Detect which cell encompasses the target text, then output its [X, Y] center coordinate. 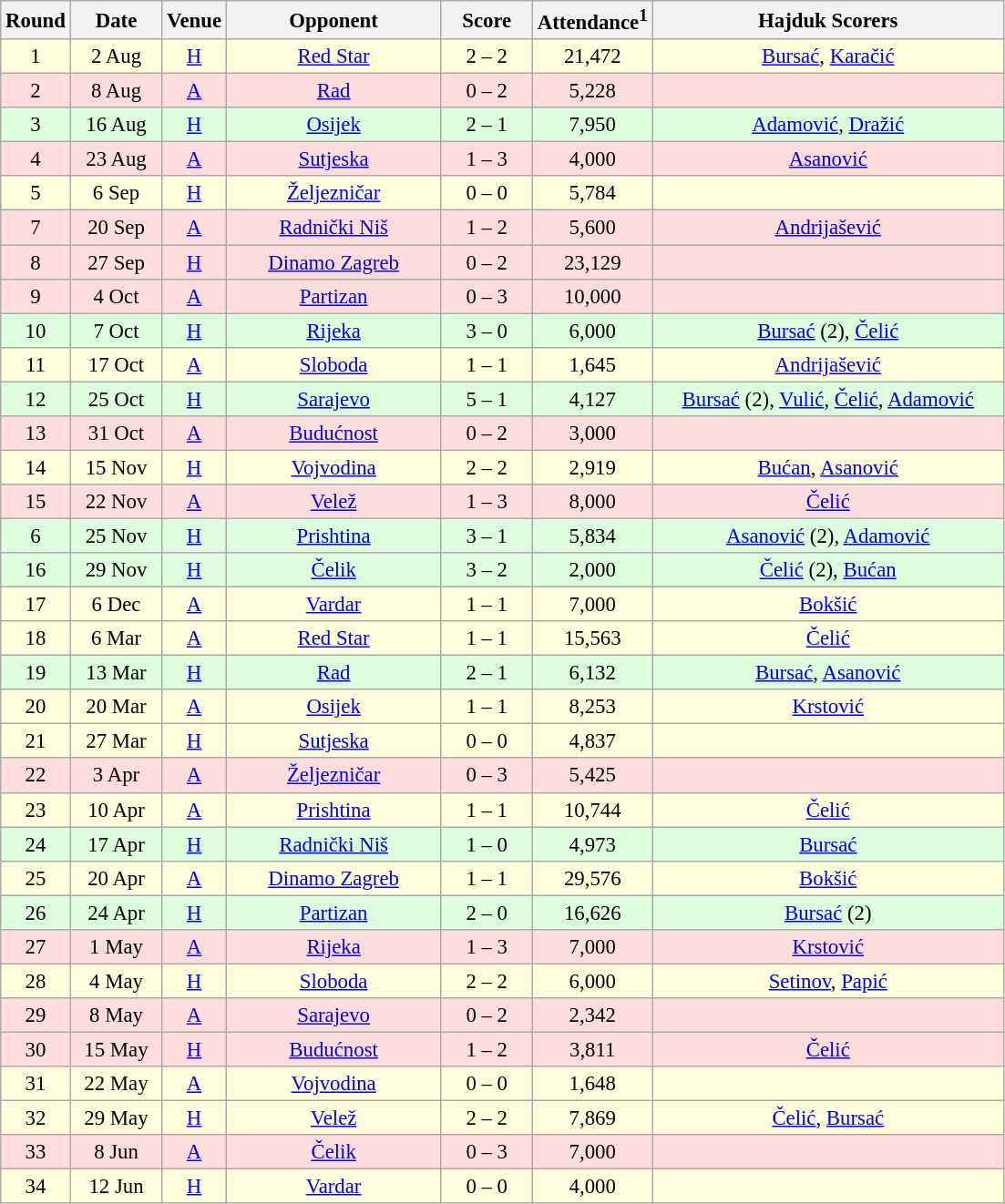
7,869 [592, 1118]
28 [36, 981]
1 – 0 [487, 844]
8,253 [592, 707]
20 [36, 707]
Asanović [828, 159]
11 [36, 364]
19 [36, 673]
20 Sep [117, 228]
5,834 [592, 536]
Setinov, Papić [828, 981]
34 [36, 1187]
10 [36, 331]
2 Aug [117, 56]
33 [36, 1152]
Score [487, 20]
5 [36, 194]
21 [36, 741]
3,000 [592, 434]
13 Mar [117, 673]
25 Nov [117, 536]
10 Apr [117, 810]
16,626 [592, 913]
18 [36, 638]
Opponent [333, 20]
Bursać [828, 844]
15,563 [592, 638]
3 – 0 [487, 331]
1,645 [592, 364]
23 Aug [117, 159]
1 May [117, 947]
15 Nov [117, 467]
10,744 [592, 810]
17 Apr [117, 844]
4,837 [592, 741]
7 Oct [117, 331]
21,472 [592, 56]
Bućan, Asanović [828, 467]
8,000 [592, 502]
24 [36, 844]
2,919 [592, 467]
2,342 [592, 1015]
Adamović, Dražić [828, 125]
4,973 [592, 844]
2 – 0 [487, 913]
22 May [117, 1084]
2 [36, 91]
3 [36, 125]
27 [36, 947]
6,132 [592, 673]
Bursać (2), Vulić, Čelić, Adamović [828, 399]
27 Mar [117, 741]
6 Dec [117, 605]
Asanović (2), Adamović [828, 536]
16 [36, 570]
Venue [195, 20]
1,648 [592, 1084]
27 Sep [117, 262]
8 Jun [117, 1152]
9 [36, 296]
23 [36, 810]
3,811 [592, 1049]
Round [36, 20]
2,000 [592, 570]
6 Sep [117, 194]
10,000 [592, 296]
25 Oct [117, 399]
7,950 [592, 125]
Date [117, 20]
32 [36, 1118]
29 May [117, 1118]
29,576 [592, 878]
4 Oct [117, 296]
20 Mar [117, 707]
22 Nov [117, 502]
22 [36, 776]
8 May [117, 1015]
20 Apr [117, 878]
4 [36, 159]
31 Oct [117, 434]
3 – 2 [487, 570]
12 [36, 399]
7 [36, 228]
26 [36, 913]
16 Aug [117, 125]
5,425 [592, 776]
6 Mar [117, 638]
Hajduk Scorers [828, 20]
Čelić (2), Bućan [828, 570]
31 [36, 1084]
Bursać (2), Čelić [828, 331]
Čelić, Bursać [828, 1118]
13 [36, 434]
6 [36, 536]
5 – 1 [487, 399]
17 [36, 605]
23,129 [592, 262]
Bursać, Karačić [828, 56]
30 [36, 1049]
1 [36, 56]
8 Aug [117, 91]
5,600 [592, 228]
29 Nov [117, 570]
4,127 [592, 399]
15 [36, 502]
25 [36, 878]
17 Oct [117, 364]
14 [36, 467]
5,784 [592, 194]
12 Jun [117, 1187]
8 [36, 262]
4 May [117, 981]
3 – 1 [487, 536]
15 May [117, 1049]
5,228 [592, 91]
29 [36, 1015]
24 Apr [117, 913]
Attendance1 [592, 20]
Bursać, Asanović [828, 673]
3 Apr [117, 776]
Bursać (2) [828, 913]
